Return the (x, y) coordinate for the center point of the cell that contains the specified text.  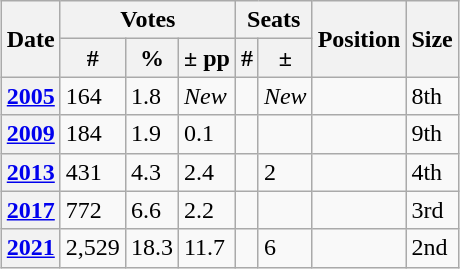
Seats (274, 20)
772 (92, 210)
± pp (206, 58)
Votes (148, 20)
4.3 (152, 172)
184 (92, 134)
11.7 (206, 248)
Date (30, 39)
2009 (30, 134)
± (285, 58)
2nd (432, 248)
2 (285, 172)
8th (432, 96)
2021 (30, 248)
2017 (30, 210)
2,529 (92, 248)
6.6 (152, 210)
18.3 (152, 248)
1.9 (152, 134)
Size (432, 39)
1.8 (152, 96)
2.4 (206, 172)
2013 (30, 172)
431 (92, 172)
Position (359, 39)
2.2 (206, 210)
6 (285, 248)
4th (432, 172)
164 (92, 96)
% (152, 58)
3rd (432, 210)
9th (432, 134)
0.1 (206, 134)
2005 (30, 96)
